Return the [x, y] coordinate for the center point of the cell that contains the specified text.  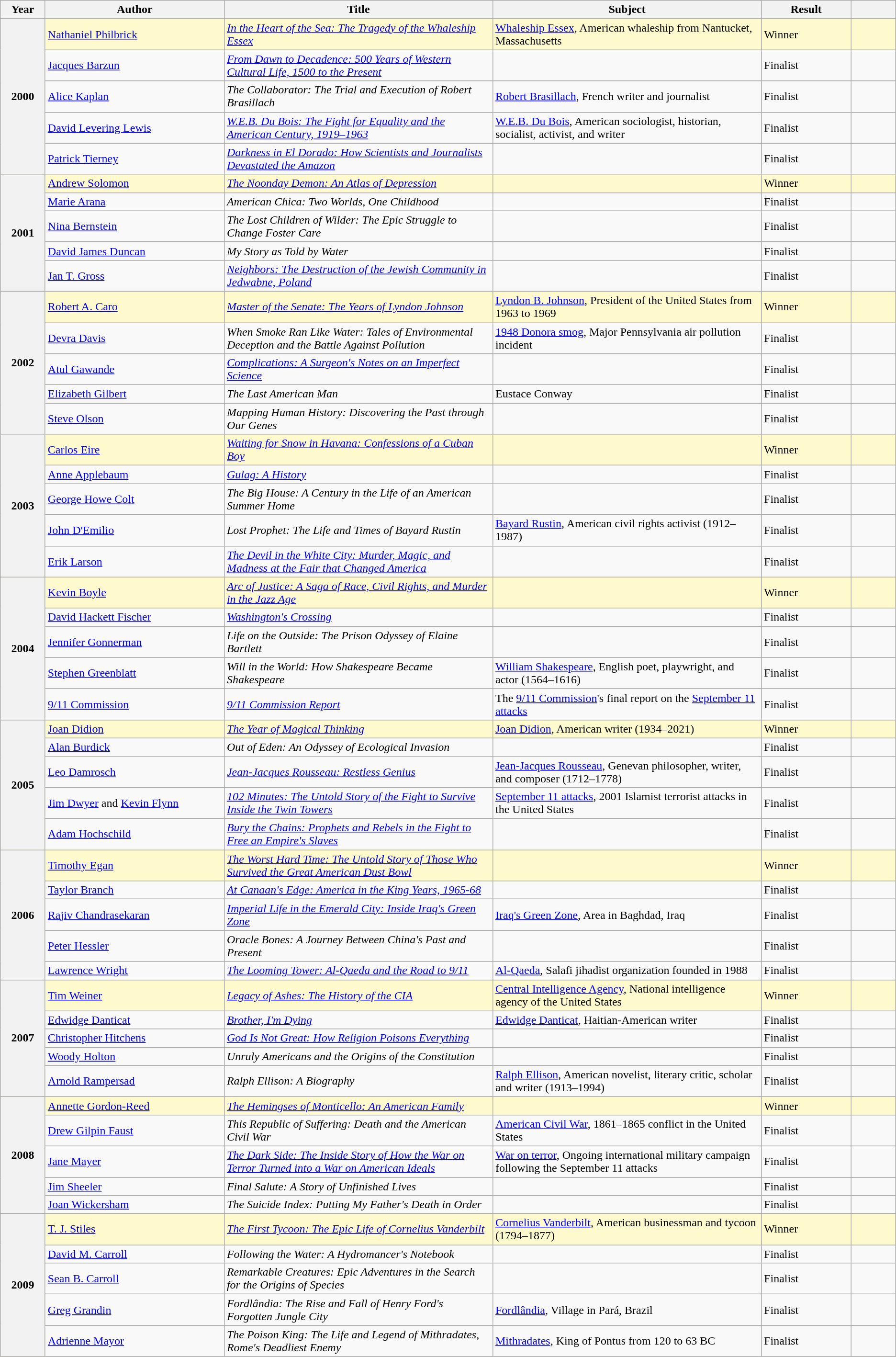
Year [23, 10]
2007 [23, 1038]
Bayard Rustin, American civil rights activist (1912–1987) [627, 531]
9/11 Commission [134, 704]
Central Intelligence Agency, National intelligence agency of the United States [627, 995]
At Canaan's Edge: America in the King Years, 1965-68 [358, 890]
T. J. Stiles [134, 1230]
Eustace Conway [627, 394]
2008 [23, 1155]
Erik Larson [134, 561]
Final Salute: A Story of Unfinished Lives [358, 1186]
The Poison King: The Life and Legend of Mithradates, Rome's Deadliest Enemy [358, 1341]
Oracle Bones: A Journey Between China's Past and Present [358, 946]
The First Tycoon: The Epic Life of Cornelius Vanderbilt [358, 1230]
William Shakespeare, English poet, playwright, and actor (1564–1616) [627, 673]
Cornelius Vanderbilt, American businessman and tycoon (1794–1877) [627, 1230]
Jacques Barzun [134, 65]
2004 [23, 648]
Anne Applebaum [134, 475]
Author [134, 10]
Robert A. Caro [134, 306]
Steve Olson [134, 418]
Imperial Life in the Emerald City: Inside Iraq's Green Zone [358, 915]
Complications: A Surgeon's Notes on an Imperfect Science [358, 370]
David James Duncan [134, 251]
Joan Didion [134, 729]
Lost Prophet: The Life and Times of Bayard Rustin [358, 531]
Elizabeth Gilbert [134, 394]
Mithradates, King of Pontus from 120 to 63 BC [627, 1341]
Christopher Hitchens [134, 1038]
Nina Bernstein [134, 226]
Unruly Americans and the Origins of the Constitution [358, 1056]
Out of Eden: An Odyssey of Ecological Invasion [358, 747]
Darkness in El Dorado: How Scientists and Journalists Devastated the Amazon [358, 159]
Adam Hochschild [134, 834]
Greg Grandin [134, 1310]
Lyndon B. Johnson, President of the United States from 1963 to 1969 [627, 306]
God Is Not Great: How Religion Poisons Everything [358, 1038]
Annette Gordon-Reed [134, 1106]
The Big House: A Century in the Life of an American Summer Home [358, 499]
Woody Holton [134, 1056]
102 Minutes: The Untold Story of the Fight to Survive Inside the Twin Towers [358, 803]
Arc of Justice: A Saga of Race, Civil Rights, and Murder in the Jazz Age [358, 593]
2006 [23, 915]
9/11 Commission Report [358, 704]
2005 [23, 784]
Remarkable Creatures: Epic Adventures in the Search for the Origins of Species [358, 1278]
Gulag: A History [358, 475]
Alice Kaplan [134, 97]
Ralph Ellison, American novelist, literary critic, scholar and writer (1913–1994) [627, 1081]
Lawrence Wright [134, 971]
Carlos Eire [134, 450]
The Worst Hard Time: The Untold Story of Those Who Survived the Great American Dust Bowl [358, 866]
Sean B. Carroll [134, 1278]
Jean-Jacques Rousseau: Restless Genius [358, 772]
2001 [23, 233]
W.E.B. Du Bois: The Fight for Equality and the American Century, 1919–1963 [358, 127]
Whaleship Essex, American whaleship from Nantucket, Massachusetts [627, 34]
The Looming Tower: Al-Qaeda and the Road to 9/11 [358, 971]
W.E.B. Du Bois, American sociologist, historian, socialist, activist, and writer [627, 127]
David M. Carroll [134, 1254]
2000 [23, 97]
Leo Damrosch [134, 772]
Jennifer Gonnerman [134, 642]
Master of the Senate: The Years of Lyndon Johnson [358, 306]
Life on the Outside: The Prison Odyssey of Elaine Bartlett [358, 642]
The Last American Man [358, 394]
Following the Water: A Hydromancer's Notebook [358, 1254]
Waiting for Snow in Havana: Confessions of a Cuban Boy [358, 450]
Drew Gilpin Faust [134, 1130]
The Collaborator: The Trial and Execution of Robert Brasillach [358, 97]
Will in the World: How Shakespeare Became Shakespeare [358, 673]
Devra Davis [134, 338]
American Chica: Two Worlds, One Childhood [358, 202]
Result [806, 10]
The Hemingses of Monticello: An American Family [358, 1106]
Stephen Greenblatt [134, 673]
American Civil War, 1861–1865 conflict in the United States [627, 1130]
Joan Wickersham [134, 1205]
Fordlândia: The Rise and Fall of Henry Ford's Forgotten Jungle City [358, 1310]
Jim Sheeler [134, 1186]
Kevin Boyle [134, 593]
The Devil in the White City: Murder, Magic, and Madness at the Fair that Changed America [358, 561]
The Suicide Index: Putting My Father's Death in Order [358, 1205]
The Noonday Demon: An Atlas of Depression [358, 183]
In the Heart of the Sea: The Tragedy of the Whaleship Essex [358, 34]
Peter Hessler [134, 946]
Edwidge Danticat [134, 1020]
David Hackett Fischer [134, 617]
The Lost Children of Wilder: The Epic Struggle to Change Foster Care [358, 226]
Washington's Crossing [358, 617]
Arnold Rampersad [134, 1081]
Patrick Tierney [134, 159]
Andrew Solomon [134, 183]
George Howe Colt [134, 499]
David Levering Lewis [134, 127]
2002 [23, 362]
Mapping Human History: Discovering the Past through Our Genes [358, 418]
War on terror, Ongoing international military campaign following the September 11 attacks [627, 1162]
Jan T. Gross [134, 276]
John D'Emilio [134, 531]
Jim Dwyer and Kevin Flynn [134, 803]
Neighbors: The Destruction of the Jewish Community in Jedwabne, Poland [358, 276]
Edwidge Danticat, Haitian-American writer [627, 1020]
Title [358, 10]
2009 [23, 1285]
Bury the Chains: Prophets and Rebels in the Fight to Free an Empire's Slaves [358, 834]
September 11 attacks, 2001 Islamist terrorist attacks in the United States [627, 803]
My Story as Told by Water [358, 251]
This Republic of Suffering: Death and the American Civil War [358, 1130]
Taylor Branch [134, 890]
2003 [23, 506]
The Dark Side: The Inside Story of How the War on Terror Turned into a War on American Ideals [358, 1162]
Subject [627, 10]
Jane Mayer [134, 1162]
Rajiv Chandrasekaran [134, 915]
The 9/11 Commission's final report on the September 11 attacks [627, 704]
From Dawn to Decadence: 500 Years of Western Cultural Life, 1500 to the Present [358, 65]
Timothy Egan [134, 866]
Joan Didion, American writer (1934–2021) [627, 729]
Atul Gawande [134, 370]
Legacy of Ashes: The History of the CIA [358, 995]
Tim Weiner [134, 995]
Marie Arana [134, 202]
Adrienne Mayor [134, 1341]
Iraq's Green Zone, Area in Baghdad, Iraq [627, 915]
Ralph Ellison: A Biography [358, 1081]
Fordlândia, Village in Pará, Brazil [627, 1310]
When Smoke Ran Like Water: Tales of Environmental Deception and the Battle Against Pollution [358, 338]
Nathaniel Philbrick [134, 34]
The Year of Magical Thinking [358, 729]
Brother, I'm Dying [358, 1020]
Alan Burdick [134, 747]
Robert Brasillach, French writer and journalist [627, 97]
Al-Qaeda, Salafi jihadist organization founded in 1988 [627, 971]
1948 Donora smog, Major Pennsylvania air pollution incident [627, 338]
Jean-Jacques Rousseau, Genevan philosopher, writer, and composer (1712–1778) [627, 772]
